Search for the cell housing the specified text and yield its (X, Y) center coordinate. 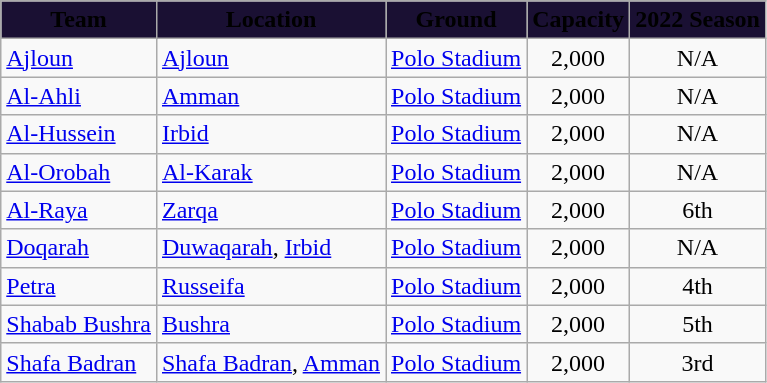
Shafa Badran, Amman (270, 362)
Petra (79, 286)
Shabab Bushra (79, 324)
Capacity (578, 20)
Ground (456, 20)
6th (698, 210)
Al-Karak (270, 172)
Al-Hussein (79, 134)
Duwaqarah, Irbid (270, 248)
Doqarah (79, 248)
Team (79, 20)
Zarqa (270, 210)
Al-Ahli (79, 96)
Russeifa (270, 286)
4th (698, 286)
Irbid (270, 134)
5th (698, 324)
Location (270, 20)
Amman (270, 96)
Shafa Badran (79, 362)
Al-Orobah (79, 172)
Bushra (270, 324)
Al-Raya (79, 210)
2022 Season (698, 20)
3rd (698, 362)
